Return [X, Y] of the center of cell containing provided text 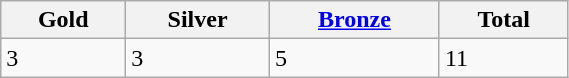
Silver [198, 20]
11 [504, 58]
5 [355, 58]
Bronze [355, 20]
Total [504, 20]
Gold [64, 20]
